Locate the cell with the specified text and output its [X, Y] center coordinate. 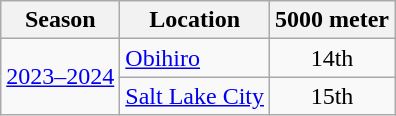
2023–2024 [60, 77]
5000 meter [332, 20]
Obihiro [195, 58]
15th [332, 96]
Salt Lake City [195, 96]
14th [332, 58]
Season [60, 20]
Location [195, 20]
